Search for the cell housing the specified text and yield its (x, y) center coordinate. 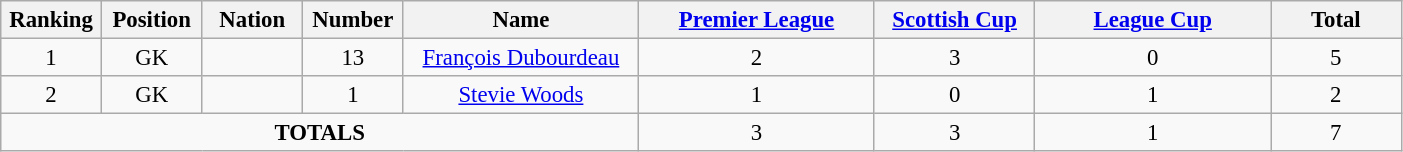
Position (152, 20)
Stevie Woods (521, 95)
Nation (252, 20)
5 (1336, 58)
Total (1336, 20)
TOTALS (320, 133)
7 (1336, 133)
François Dubourdeau (521, 58)
Premier League (757, 20)
13 (354, 58)
Ranking (52, 20)
Number (354, 20)
League Cup (1153, 20)
Name (521, 20)
Scottish Cup (954, 20)
